Provide the [X, Y] coordinate of the cell's center where the given text is located.  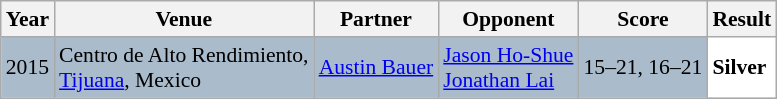
Austin Bauer [376, 68]
Partner [376, 19]
Venue [184, 19]
2015 [28, 68]
Centro de Alto Rendimiento,Tijuana, Mexico [184, 68]
Silver [742, 68]
Score [642, 19]
Jason Ho-Shue Jonathan Lai [508, 68]
15–21, 16–21 [642, 68]
Year [28, 19]
Opponent [508, 19]
Result [742, 19]
